For the text-containing cell, return its midpoint in (X, Y) coordinate format. 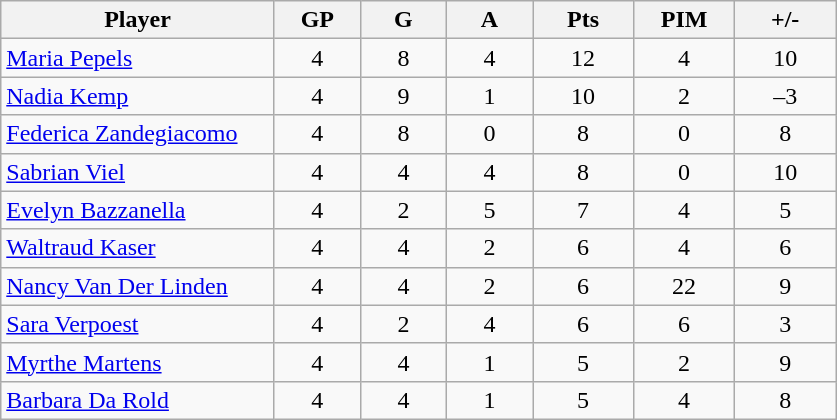
PIM (684, 20)
GP (317, 20)
Maria Pepels (138, 58)
+/- (786, 20)
Pts (582, 20)
Myrthe Martens (138, 362)
Nancy Van Der Linden (138, 286)
7 (582, 210)
Federica Zandegiacomo (138, 134)
–3 (786, 96)
Nadia Kemp (138, 96)
3 (786, 324)
22 (684, 286)
Barbara Da Rold (138, 400)
A (489, 20)
Evelyn Bazzanella (138, 210)
Sara Verpoest (138, 324)
Sabrian Viel (138, 172)
Player (138, 20)
Waltraud Kaser (138, 248)
G (403, 20)
12 (582, 58)
